Detect which cell encompasses the target text, then output its (X, Y) center coordinate. 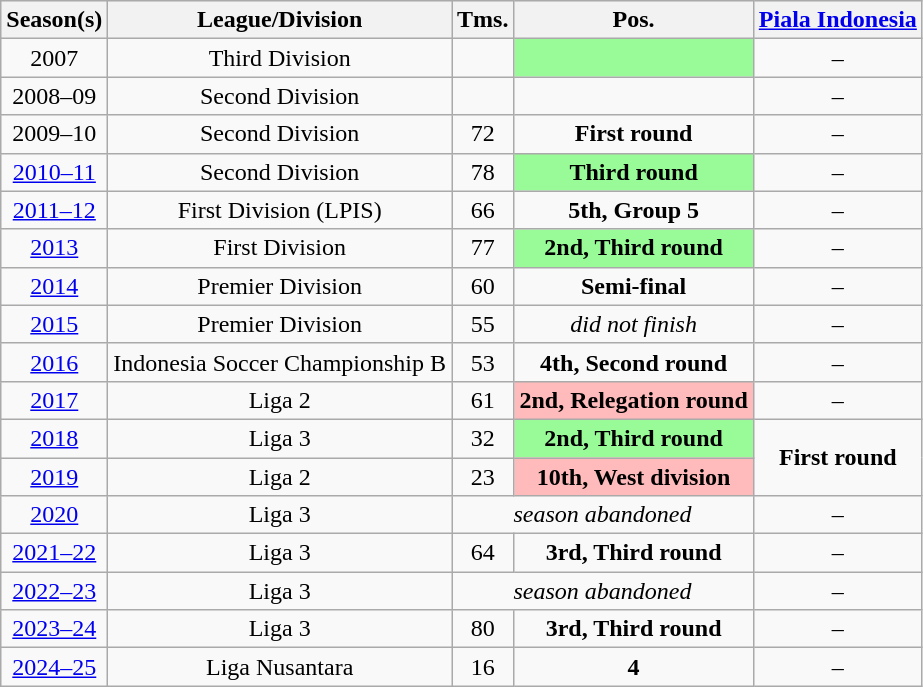
80 (483, 629)
2018 (54, 438)
First Division (LPIS) (280, 210)
2007 (54, 58)
2022–23 (54, 591)
2024–25 (54, 667)
2011–12 (54, 210)
4th, Second round (634, 362)
2010–11 (54, 172)
Tms. (483, 20)
60 (483, 286)
78 (483, 172)
Third round (634, 172)
2013 (54, 248)
4 (634, 667)
2023–24 (54, 629)
2nd, Relegation round (634, 400)
55 (483, 324)
2014 (54, 286)
League/Division (280, 20)
Piala Indonesia (838, 20)
Third Division (280, 58)
First Division (280, 248)
53 (483, 362)
2021–22 (54, 553)
Liga Nusantara (280, 667)
Pos. (634, 20)
10th, West division (634, 477)
Semi-final (634, 286)
2015 (54, 324)
2019 (54, 477)
32 (483, 438)
77 (483, 248)
2017 (54, 400)
Season(s) (54, 20)
Indonesia Soccer Championship B (280, 362)
2016 (54, 362)
2020 (54, 515)
16 (483, 667)
66 (483, 210)
64 (483, 553)
72 (483, 134)
2008–09 (54, 96)
23 (483, 477)
did not finish (634, 324)
61 (483, 400)
2009–10 (54, 134)
5th, Group 5 (634, 210)
